Provide the [x, y] coordinate of the cell's center where the given text is located.  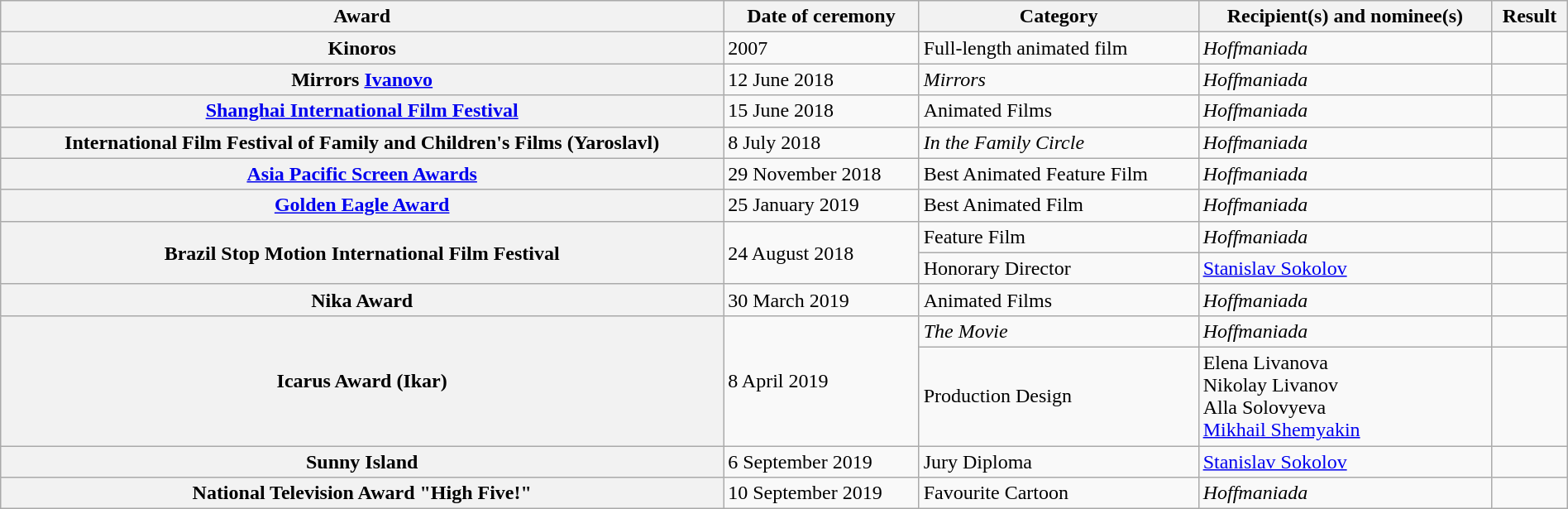
Award [362, 17]
Best Animated Feature Film [1059, 174]
Icarus Award (Ikar) [362, 381]
Kinoros [362, 48]
Best Animated Film [1059, 205]
15 June 2018 [822, 111]
Date of ceremony [822, 17]
Category [1059, 17]
Mirrors Ivanovo [362, 79]
Asia Pacific Screen Awards [362, 174]
29 November 2018 [822, 174]
25 January 2019 [822, 205]
Honorary Director [1059, 268]
National Television Award "High Five!" [362, 493]
Brazil Stop Motion International Film Festival [362, 252]
Production Design [1059, 396]
Full-length animated film [1059, 48]
10 September 2019 [822, 493]
Nika Award [362, 300]
8 April 2019 [822, 381]
Mirrors [1059, 79]
24 August 2018 [822, 252]
Feature Film [1059, 237]
Sunny Island [362, 461]
2007 [822, 48]
Jury Diploma [1059, 461]
Golden Eagle Award [362, 205]
8 July 2018 [822, 142]
Result [1530, 17]
International Film Festival of Family and Children's Films (Yaroslavl) [362, 142]
6 September 2019 [822, 461]
Elena LivanovaNikolay LivanovAlla SolovyevaMikhail Shemyakin [1345, 396]
The Movie [1059, 331]
Recipient(s) and nominee(s) [1345, 17]
Favourite Cartoon [1059, 493]
Shanghai International Film Festival [362, 111]
12 June 2018 [822, 79]
30 March 2019 [822, 300]
In the Family Circle [1059, 142]
